Return (X, Y) of the center of cell containing provided text 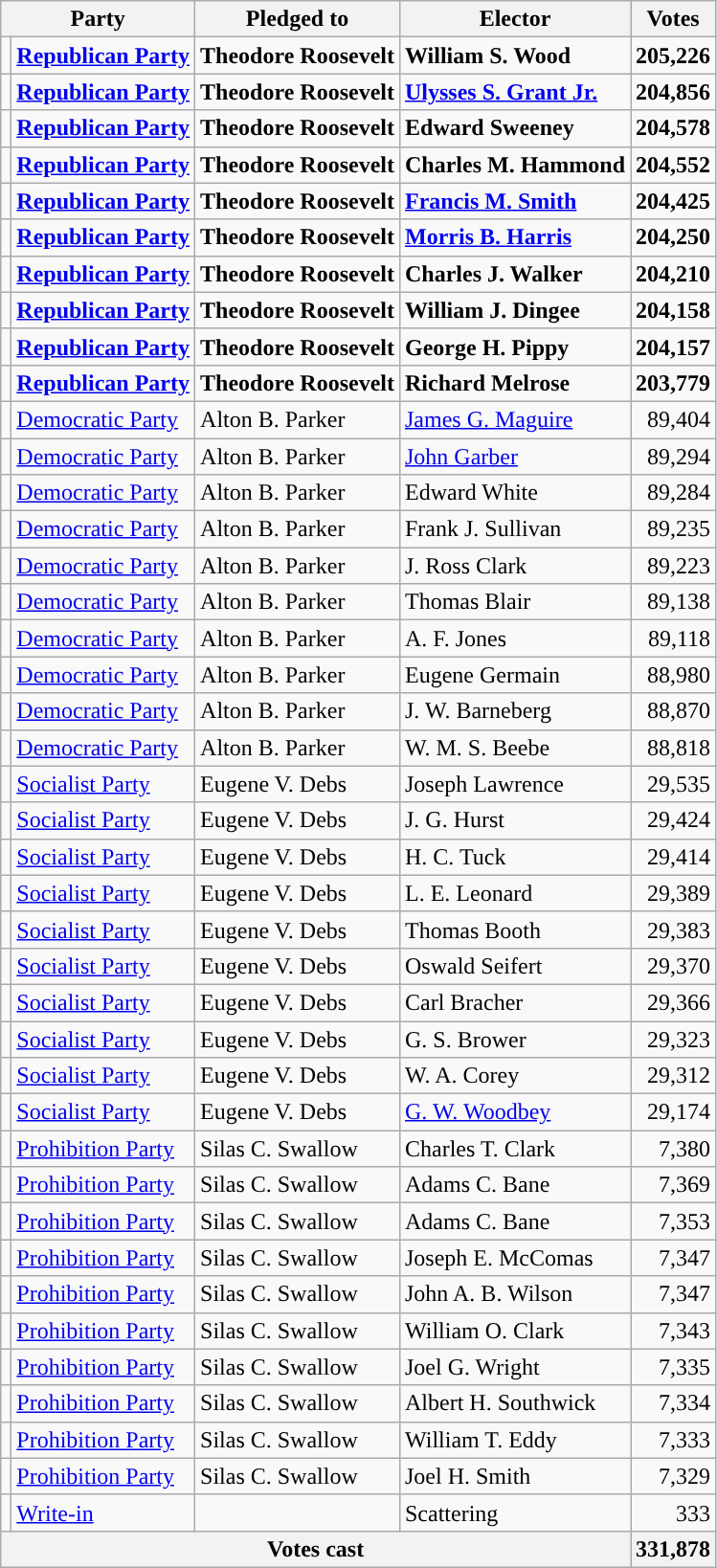
Francis M. Smith (515, 201)
88,980 (674, 675)
89,294 (674, 457)
H. C. Tuck (515, 857)
Joseph Lawrence (515, 784)
G. W. Woodbey (515, 1112)
J. W. Barneberg (515, 711)
George H. Pippy (515, 347)
7,335 (674, 1367)
G. S. Brower (515, 1039)
29,312 (674, 1076)
29,535 (674, 784)
204,250 (674, 237)
89,223 (674, 566)
204,157 (674, 347)
7,380 (674, 1149)
Votes (674, 19)
Pledged to (298, 19)
Oswald Seifert (515, 966)
Morris B. Harris (515, 237)
Joel H. Smith (515, 1476)
W. A. Corey (515, 1076)
7,334 (674, 1403)
J. Ross Clark (515, 566)
William T. Eddy (515, 1440)
William O. Clark (515, 1331)
88,818 (674, 748)
J. G. Hurst (515, 820)
Ulysses S. Grant Jr. (515, 92)
John A. B. Wilson (515, 1294)
331,878 (674, 1549)
Eugene Germain (515, 675)
204,552 (674, 165)
Frank J. Sullivan (515, 529)
Votes cast (316, 1549)
W. M. S. Beebe (515, 748)
89,235 (674, 529)
89,284 (674, 493)
Scattering (515, 1512)
29,366 (674, 1002)
203,779 (674, 383)
Thomas Blair (515, 602)
Edward Sweeney (515, 128)
Charles M. Hammond (515, 165)
L. E. Leonard (515, 893)
29,389 (674, 893)
William S. Wood (515, 56)
James G. Maguire (515, 419)
Albert H. Southwick (515, 1403)
204,158 (674, 310)
89,118 (674, 638)
7,353 (674, 1221)
89,138 (674, 602)
A. F. Jones (515, 638)
29,370 (674, 966)
Edward White (515, 493)
Joel G. Wright (515, 1367)
204,856 (674, 92)
Write-in (103, 1512)
29,174 (674, 1112)
Thomas Booth (515, 930)
7,343 (674, 1331)
William J. Dingee (515, 310)
Carl Bracher (515, 1002)
Joseph E. McComas (515, 1258)
204,210 (674, 274)
29,383 (674, 930)
Richard Melrose (515, 383)
7,329 (674, 1476)
333 (674, 1512)
John Garber (515, 457)
29,424 (674, 820)
204,578 (674, 128)
88,870 (674, 711)
205,226 (674, 56)
Charles T. Clark (515, 1149)
Charles J. Walker (515, 274)
29,323 (674, 1039)
7,369 (674, 1185)
Elector (515, 19)
7,333 (674, 1440)
89,404 (674, 419)
204,425 (674, 201)
29,414 (674, 857)
Party (98, 19)
